Locate the cell with the specified text and output its (x, y) center coordinate. 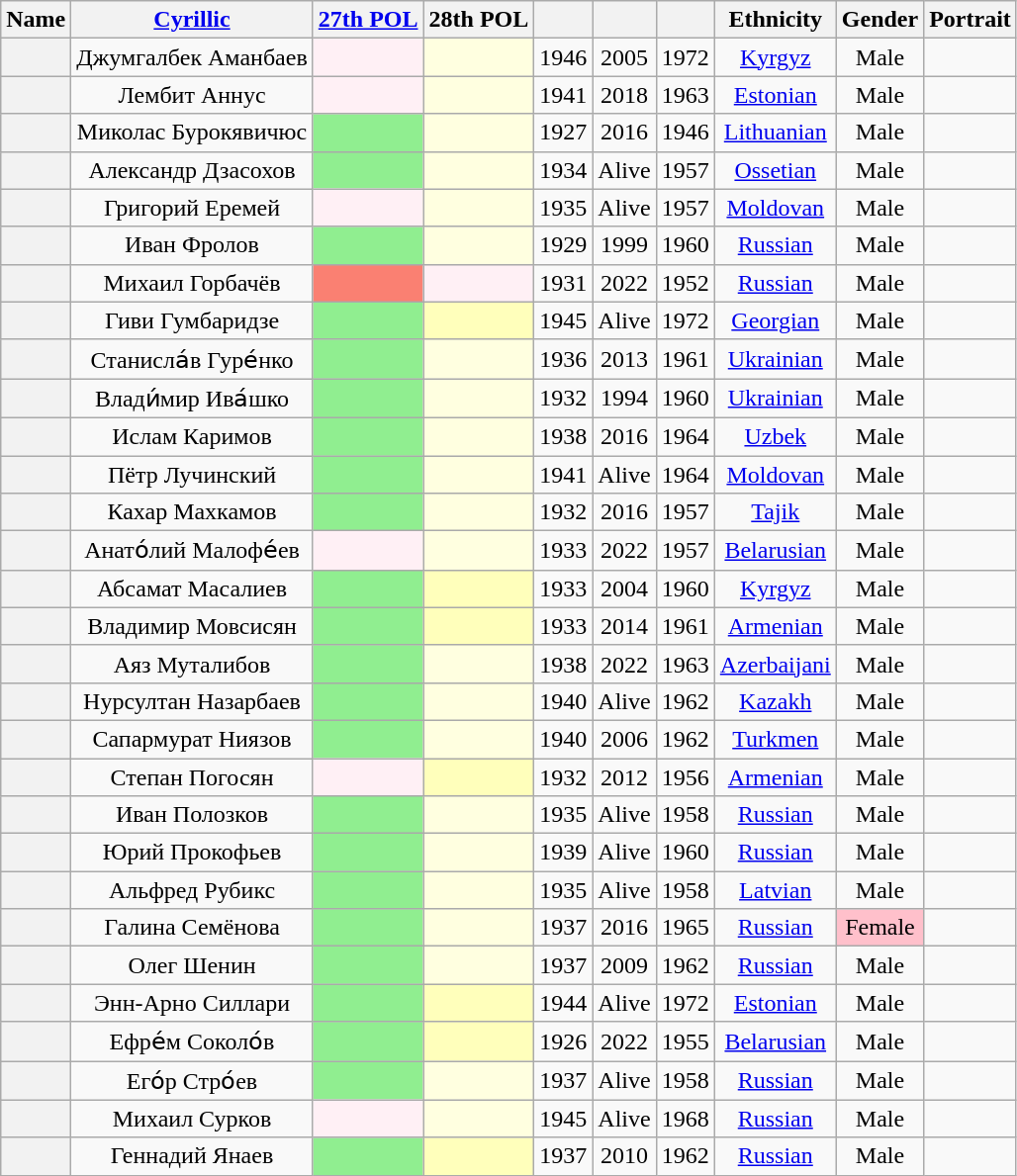
1952 (685, 283)
Анато́лий Малофе́ев (192, 551)
Uzbek (776, 436)
Юрий Прокофьев (192, 853)
Portrait (971, 20)
Гиви Гумбаридзе (192, 320)
27th POL (368, 20)
Ислам Каримов (192, 436)
Геннадий Янаев (192, 1156)
Ossetian (776, 170)
Аяз Муталибов (192, 664)
2004 (624, 588)
Нурсултан Назарбаев (192, 701)
Female (879, 928)
Ethnicity (776, 20)
Ефре́м Соколо́в (192, 1041)
Tajik (776, 512)
2014 (624, 626)
2018 (624, 95)
Georgian (776, 320)
1934 (564, 170)
2009 (624, 965)
Azerbaijani (776, 664)
1999 (624, 245)
Lithuanian (776, 133)
1955 (685, 1041)
2012 (624, 776)
1994 (624, 399)
Влади́мир Ива́шко (192, 399)
1927 (564, 133)
28th POL (479, 20)
Станисла́в Гуре́нко (192, 359)
2005 (624, 57)
Turkmen (776, 739)
Сапармурат Ниязов (192, 739)
1929 (564, 245)
Иван Фролов (192, 245)
Его́р Стро́ев (192, 1080)
1926 (564, 1041)
Галина Семёнова (192, 928)
1936 (564, 359)
Kazakh (776, 701)
Энн-Арно Силлари (192, 1003)
Лембит Аннус (192, 95)
Миколас Бурокявичюс (192, 133)
Иван Полозков (192, 815)
1965 (685, 928)
Name (36, 20)
Джумгалбек Аманбаев (192, 57)
Владимир Мовсисян (192, 626)
1939 (564, 853)
1931 (564, 283)
Григорий Еремей (192, 208)
1944 (564, 1003)
1956 (685, 776)
2010 (624, 1156)
2013 (624, 359)
Михаил Горбачёв (192, 283)
Альфред Рубикс (192, 890)
Gender (879, 20)
Абсамат Масалиев (192, 588)
Михаил Сурков (192, 1119)
Степан Погосян (192, 776)
2006 (624, 739)
Cyrillic (192, 20)
Latvian (776, 890)
Олег Шенин (192, 965)
Кахар Махкамов (192, 512)
Пётр Лучинский (192, 474)
Александр Дзасохов (192, 170)
1968 (685, 1119)
